Detect which cell encompasses the target text, then output its (x, y) center coordinate. 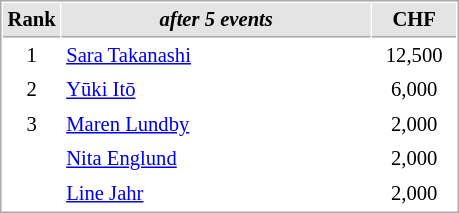
3 (32, 124)
after 5 events (216, 20)
2 (32, 90)
Yūki Itō (216, 90)
CHF (414, 20)
Rank (32, 20)
1 (32, 56)
Sara Takanashi (216, 56)
6,000 (414, 90)
Line Jahr (216, 194)
12,500 (414, 56)
Nita Englund (216, 158)
Maren Lundby (216, 124)
